Search for the cell housing the specified text and yield its (X, Y) center coordinate. 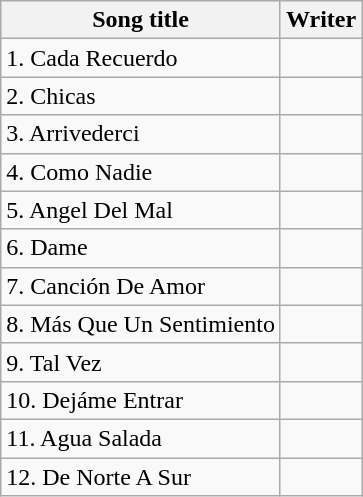
6. Dame (141, 248)
Writer (320, 20)
2. Chicas (141, 96)
1. Cada Recuerdo (141, 58)
11. Agua Salada (141, 438)
Song title (141, 20)
10. Dejáme Entrar (141, 400)
12. De Norte A Sur (141, 477)
5. Angel Del Mal (141, 210)
4. Como Nadie (141, 172)
7. Canción De Amor (141, 286)
9. Tal Vez (141, 362)
3. Arrivederci (141, 134)
8. Más Que Un Sentimiento (141, 324)
